Find where the given text appears and provide that cell's center as (X, Y) coordinate. 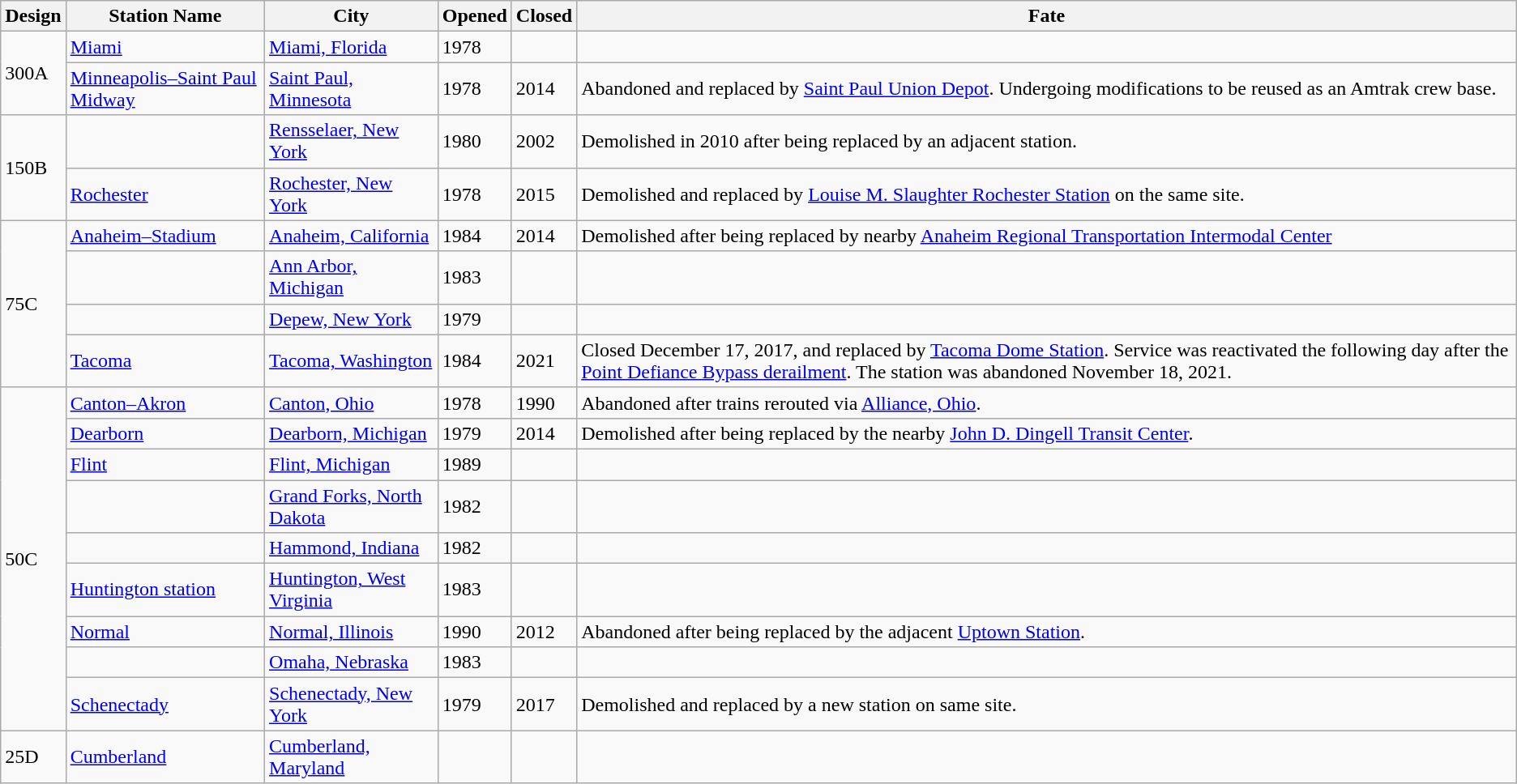
Demolished after being replaced by nearby Anaheim Regional Transportation Intermodal Center (1047, 236)
Opened (475, 16)
Tacoma (165, 361)
Schenectady (165, 705)
Demolished and replaced by a new station on same site. (1047, 705)
25D (33, 756)
Dearborn, Michigan (352, 433)
Station Name (165, 16)
Miami (165, 47)
Grand Forks, North Dakota (352, 505)
2017 (544, 705)
2021 (544, 361)
Huntington station (165, 590)
Closed (544, 16)
Canton, Ohio (352, 403)
Rensselaer, New York (352, 141)
50C (33, 559)
2002 (544, 141)
75C (33, 304)
Cumberland, Maryland (352, 756)
2015 (544, 194)
Abandoned and replaced by Saint Paul Union Depot. Undergoing modifications to be reused as an Amtrak crew base. (1047, 89)
300A (33, 73)
Cumberland (165, 756)
Minneapolis–Saint Paul Midway (165, 89)
Canton–Akron (165, 403)
City (352, 16)
2012 (544, 632)
Abandoned after trains rerouted via Alliance, Ohio. (1047, 403)
Anaheim, California (352, 236)
Ann Arbor, Michigan (352, 277)
Dearborn (165, 433)
Depew, New York (352, 319)
Miami, Florida (352, 47)
Abandoned after being replaced by the adjacent Uptown Station. (1047, 632)
Saint Paul, Minnesota (352, 89)
Flint (165, 464)
Demolished and replaced by Louise M. Slaughter Rochester Station on the same site. (1047, 194)
Normal (165, 632)
1980 (475, 141)
Demolished after being replaced by the nearby John D. Dingell Transit Center. (1047, 433)
150B (33, 168)
Hammond, Indiana (352, 548)
Schenectady, New York (352, 705)
Design (33, 16)
Normal, Illinois (352, 632)
Huntington, West Virginia (352, 590)
Omaha, Nebraska (352, 663)
Rochester (165, 194)
Rochester, New York (352, 194)
1989 (475, 464)
Anaheim–Stadium (165, 236)
Demolished in 2010 after being replaced by an adjacent station. (1047, 141)
Flint, Michigan (352, 464)
Tacoma, Washington (352, 361)
Fate (1047, 16)
